Search for the cell housing the specified text and yield its [x, y] center coordinate. 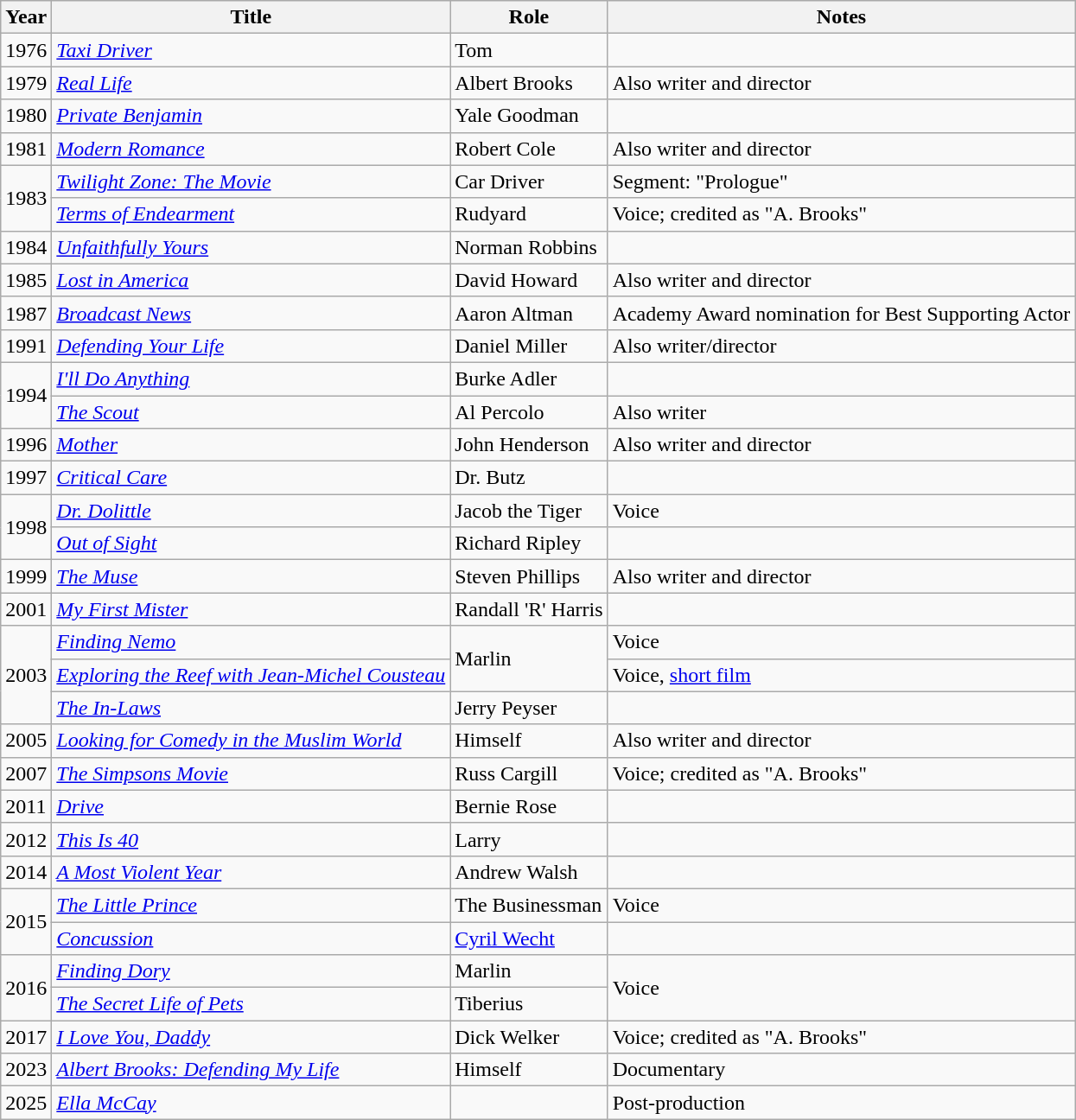
Notes [842, 17]
Rudyard [529, 214]
2015 [26, 921]
Albert Brooks [529, 83]
Terms of Endearment [251, 214]
Voice, short film [842, 675]
I'll Do Anything [251, 379]
1999 [26, 576]
1983 [26, 198]
1984 [26, 247]
1980 [26, 116]
Academy Award nomination for Best Supporting Actor [842, 313]
Finding Dory [251, 971]
Daniel Miller [529, 346]
1976 [26, 50]
Finding Nemo [251, 642]
The Secret Life of Pets [251, 1004]
Bernie Rose [529, 806]
2003 [26, 675]
My First Mister [251, 609]
Burke Adler [529, 379]
A Most Violent Year [251, 872]
The Businessman [529, 905]
Lost in America [251, 280]
Steven Phillips [529, 576]
Aaron Altman [529, 313]
2007 [26, 773]
John Henderson [529, 445]
Taxi Driver [251, 50]
1998 [26, 527]
Tiberius [529, 1004]
Norman Robbins [529, 247]
1985 [26, 280]
Title [251, 17]
Dr. Butz [529, 478]
2023 [26, 1070]
This Is 40 [251, 839]
Jerry Peyser [529, 708]
Twilight Zone: The Movie [251, 181]
Looking for Comedy in the Muslim World [251, 741]
Year [26, 17]
The Muse [251, 576]
2014 [26, 872]
Exploring the Reef with Jean-Michel Cousteau [251, 675]
The Little Prince [251, 905]
David Howard [529, 280]
The In-Laws [251, 708]
Private Benjamin [251, 116]
Defending Your Life [251, 346]
Critical Care [251, 478]
Car Driver [529, 181]
2017 [26, 1037]
Andrew Walsh [529, 872]
2005 [26, 741]
Modern Romance [251, 149]
2025 [26, 1103]
1997 [26, 478]
Albert Brooks: Defending My Life [251, 1070]
Dick Welker [529, 1037]
Drive [251, 806]
Unfaithfully Yours [251, 247]
2016 [26, 988]
Also writer/director [842, 346]
Russ Cargill [529, 773]
1996 [26, 445]
1987 [26, 313]
The Simpsons Movie [251, 773]
I Love You, Daddy [251, 1037]
Broadcast News [251, 313]
Post-production [842, 1103]
Real Life [251, 83]
Jacob the Tiger [529, 511]
Richard Ripley [529, 544]
Robert Cole [529, 149]
1979 [26, 83]
1981 [26, 149]
2012 [26, 839]
Also writer [842, 412]
Dr. Dolittle [251, 511]
Documentary [842, 1070]
Cyril Wecht [529, 938]
1991 [26, 346]
1994 [26, 395]
Tom [529, 50]
2011 [26, 806]
Role [529, 17]
Out of Sight [251, 544]
Yale Goodman [529, 116]
2001 [26, 609]
Mother [251, 445]
Al Percolo [529, 412]
Ella McCay [251, 1103]
Larry [529, 839]
Randall 'R' Harris [529, 609]
The Scout [251, 412]
Segment: "Prologue" [842, 181]
Concussion [251, 938]
